Locate the cell with the specified text and output its [X, Y] center coordinate. 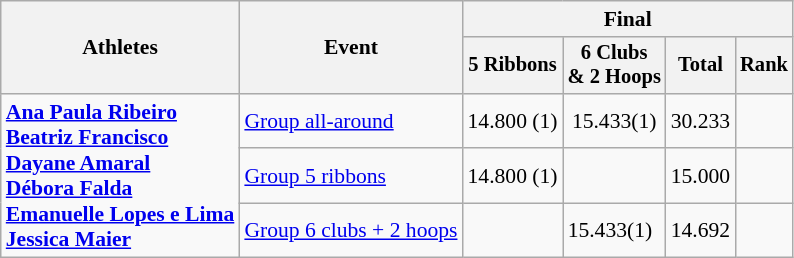
Ana Paula RibeiroBeatriz FranciscoDayane AmaralDébora FaldaEmanuelle Lopes e LimaJessica Maier [120, 176]
Rank [764, 66]
6 Clubs& 2 Hoops [614, 66]
Event [350, 48]
Group all-around [350, 121]
5 Ribbons [513, 66]
Athletes [120, 48]
15.000 [700, 176]
Group 6 clubs + 2 hoops [350, 230]
14.692 [700, 230]
Final [628, 19]
Group 5 ribbons [350, 176]
Total [700, 66]
30.233 [700, 121]
